For the text-containing cell, return its midpoint in (x, y) coordinate format. 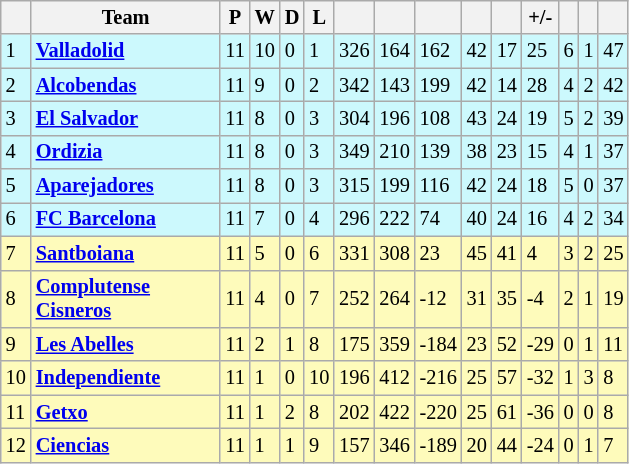
-12 (438, 299)
-184 (438, 344)
Independiente (126, 378)
El Salvador (126, 118)
39 (613, 118)
108 (438, 118)
-36 (540, 412)
252 (354, 299)
-32 (540, 378)
38 (477, 152)
28 (540, 85)
47 (613, 51)
57 (507, 378)
12 (16, 445)
-24 (540, 445)
Complutense Cisneros (126, 299)
74 (438, 219)
16 (540, 219)
359 (394, 344)
L (319, 17)
20 (477, 445)
Valladolid (126, 51)
-29 (540, 344)
-220 (438, 412)
222 (394, 219)
W (265, 17)
422 (394, 412)
315 (354, 186)
52 (507, 344)
349 (354, 152)
Les Abelles (126, 344)
164 (394, 51)
304 (354, 118)
210 (394, 152)
139 (438, 152)
Ciencias (126, 445)
Getxo (126, 412)
326 (354, 51)
41 (507, 253)
14 (507, 85)
143 (394, 85)
18 (540, 186)
296 (354, 219)
308 (394, 253)
43 (477, 118)
34 (613, 219)
342 (354, 85)
202 (354, 412)
Alcobendas (126, 85)
264 (394, 299)
35 (507, 299)
Ordizia (126, 152)
40 (477, 219)
-216 (438, 378)
+/- (540, 17)
157 (354, 445)
-189 (438, 445)
45 (477, 253)
162 (438, 51)
61 (507, 412)
-4 (540, 299)
44 (507, 445)
D (292, 17)
17 (507, 51)
331 (354, 253)
Santboiana (126, 253)
Team (126, 17)
31 (477, 299)
P (234, 17)
175 (354, 344)
346 (394, 445)
FC Barcelona (126, 219)
116 (438, 186)
15 (540, 152)
412 (394, 378)
Aparejadores (126, 186)
